Pinpoint the cell where the given text exists, returning its (x, y) midpoint coordinate. 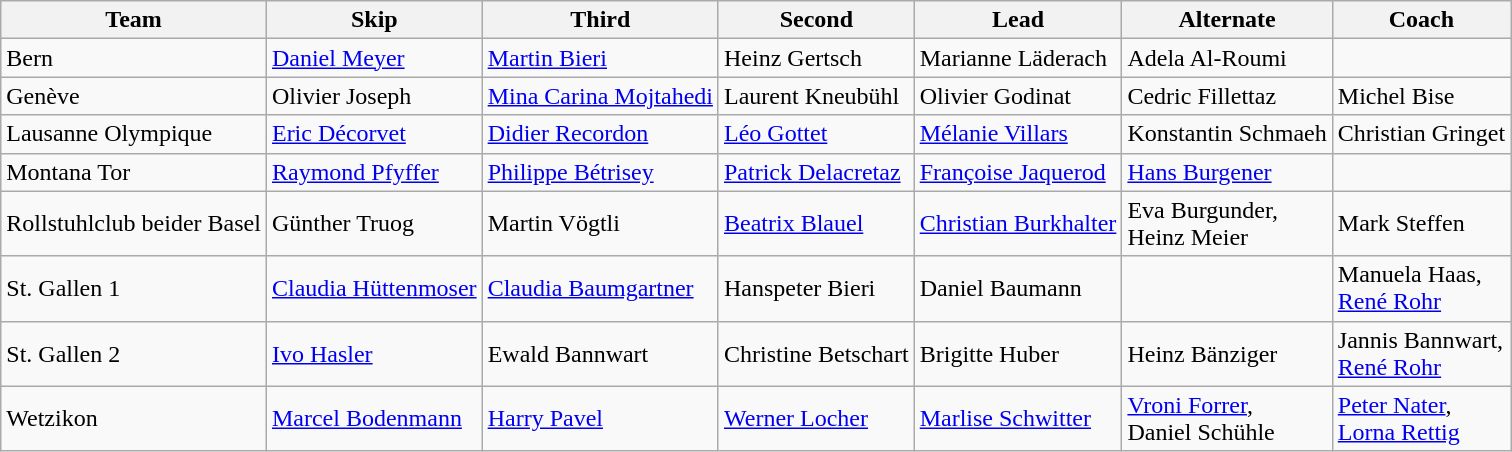
Eric Décorvet (374, 134)
Marlise Schwitter (1018, 418)
Genève (134, 96)
Second (816, 20)
Claudia Baumgartner (600, 288)
Christine Betschart (816, 354)
Marianne Läderach (1018, 58)
Mélanie Villars (1018, 134)
Heinz Gertsch (816, 58)
St. Gallen 1 (134, 288)
Mark Steffen (1421, 224)
St. Gallen 2 (134, 354)
Marcel Bodenmann (374, 418)
Third (600, 20)
Martin Vögtli (600, 224)
Michel Bise (1421, 96)
Olivier Joseph (374, 96)
Adela Al-Roumi (1227, 58)
Lead (1018, 20)
Harry Pavel (600, 418)
Bern (134, 58)
Laurent Kneubühl (816, 96)
Peter Nater,Lorna Rettig (1421, 418)
Team (134, 20)
Coach (1421, 20)
Cedric Fillettaz (1227, 96)
Olivier Godinat (1018, 96)
Philippe Bétrisey (600, 172)
Didier Recordon (600, 134)
Daniel Baumann (1018, 288)
Beatrix Blauel (816, 224)
Françoise Jaquerod (1018, 172)
Brigitte Huber (1018, 354)
Ewald Bannwart (600, 354)
Werner Locher (816, 418)
Wetzikon (134, 418)
Daniel Meyer (374, 58)
Hanspeter Bieri (816, 288)
Heinz Bänziger (1227, 354)
Christian Burkhalter (1018, 224)
Hans Burgener (1227, 172)
Rollstuhlclub beider Basel (134, 224)
Christian Gringet (1421, 134)
Léo Gottet (816, 134)
Vroni Forrer,Daniel Schühle (1227, 418)
Raymond Pfyffer (374, 172)
Konstantin Schmaeh (1227, 134)
Alternate (1227, 20)
Claudia Hüttenmoser (374, 288)
Eva Burgunder,Heinz Meier (1227, 224)
Jannis Bannwart,René Rohr (1421, 354)
Lausanne Olympique (134, 134)
Montana Tor (134, 172)
Patrick Delacretaz (816, 172)
Skip (374, 20)
Günther Truog (374, 224)
Manuela Haas,René Rohr (1421, 288)
Mina Carina Mojtahedi (600, 96)
Martin Bieri (600, 58)
Ivo Hasler (374, 354)
